Pinpoint the cell where the given text exists, returning its (x, y) midpoint coordinate. 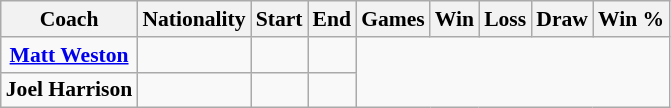
Loss (505, 19)
Coach (70, 19)
Matt Weston (70, 55)
Draw (562, 19)
Games (393, 19)
Nationality (194, 19)
Start (280, 19)
Win (454, 19)
End (332, 19)
Joel Harrison (70, 90)
Win % (631, 19)
